Scan for the cell matching the given text and deliver its (X, Y) coordinate at center. 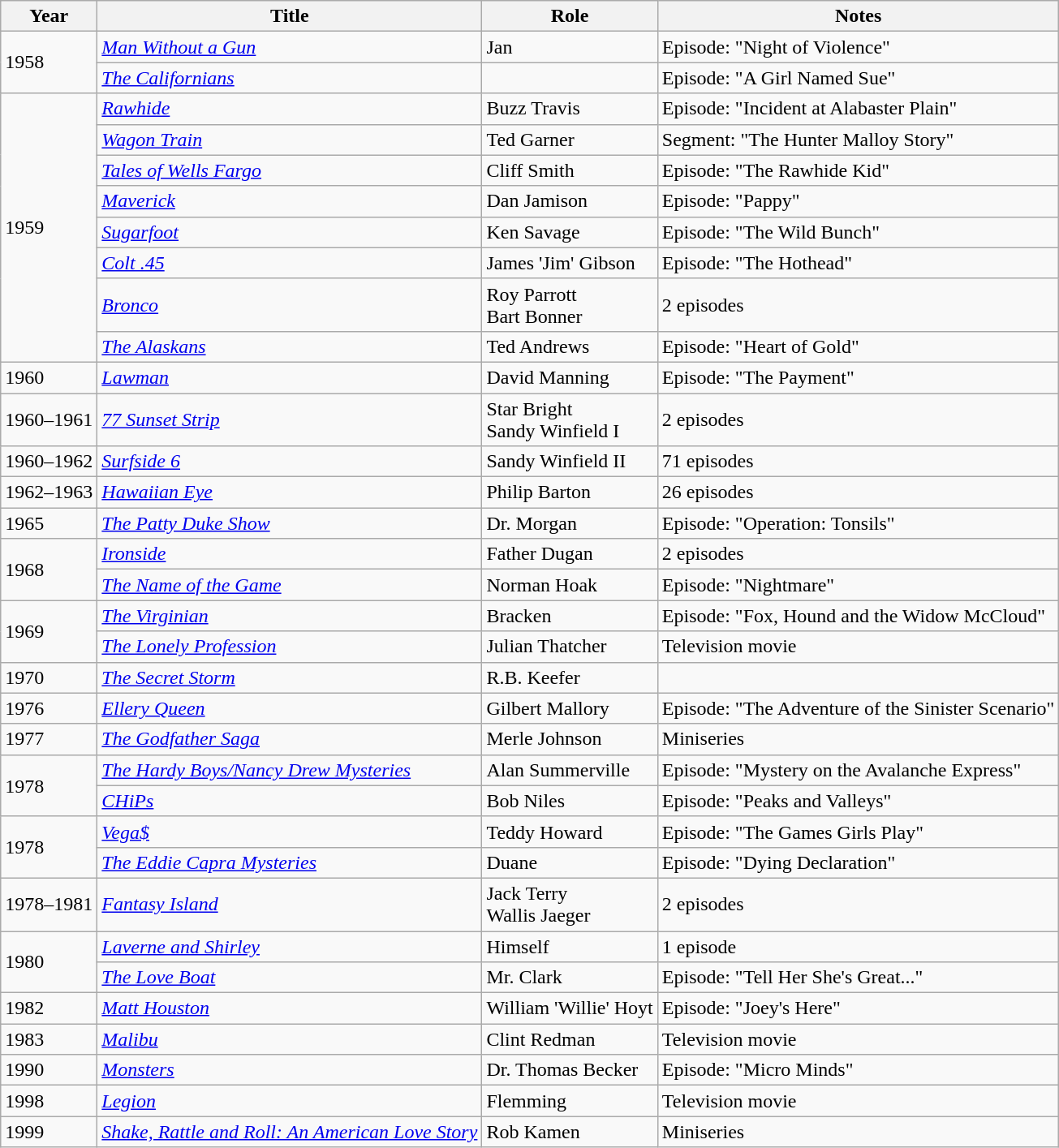
1960–1961 (49, 419)
77 Sunset Strip (290, 419)
Clint Redman (570, 1039)
Episode: "Pappy" (859, 201)
Man Without a Gun (290, 47)
Segment: "The Hunter Malloy Story" (859, 140)
Ted Andrews (570, 346)
Episode: "Incident at Alabaster Plain" (859, 109)
William 'Willie' Hoyt (570, 1008)
Episode: "The Hothead" (859, 263)
Colt .45 (290, 263)
Dr. Thomas Becker (570, 1070)
Tales of Wells Fargo (290, 170)
Dr. Morgan (570, 523)
Merle Johnson (570, 739)
Buzz Travis (570, 109)
Laverne and Shirley (290, 947)
Episode: "Micro Minds" (859, 1070)
Episode: "A Girl Named Sue" (859, 78)
Lawman (290, 377)
Wagon Train (290, 140)
71 episodes (859, 462)
Father Dugan (570, 554)
Bronco (290, 305)
Notes (859, 16)
R.B. Keefer (570, 677)
Episode: "Dying Declaration" (859, 862)
Rob Kamen (570, 1132)
Star BrightSandy Winfield I (570, 419)
Philip Barton (570, 492)
Episode: "Fox, Hound and the Widow McCloud" (859, 616)
1978–1981 (49, 904)
Jan (570, 47)
Mr. Clark (570, 978)
1965 (49, 523)
Malibu (290, 1039)
Norman Hoak (570, 585)
Year (49, 16)
Ken Savage (570, 232)
1998 (49, 1101)
Roy ParrottBart Bonner (570, 305)
1990 (49, 1070)
1977 (49, 739)
1980 (49, 962)
Bob Niles (570, 801)
1960 (49, 377)
The Love Boat (290, 978)
Episode: "Tell Her She's Great..." (859, 978)
1958 (49, 62)
Episode: "The Wild Bunch" (859, 232)
Episode: "Joey's Here" (859, 1008)
Gilbert Mallory (570, 708)
Episode: "Nightmare" (859, 585)
The Secret Storm (290, 677)
Ellery Queen (290, 708)
1959 (49, 228)
1970 (49, 677)
Episode: "The Payment" (859, 377)
Matt Houston (290, 1008)
CHiPs (290, 801)
Episode: "Mystery on the Avalanche Express" (859, 770)
1969 (49, 631)
Bracken (570, 616)
1983 (49, 1039)
Episode: "Night of Violence" (859, 47)
Duane (570, 862)
Ironside (290, 554)
1962–1963 (49, 492)
Legion (290, 1101)
Cliff Smith (570, 170)
Sugarfoot (290, 232)
Episode: "The Adventure of the Sinister Scenario" (859, 708)
The Hardy Boys/Nancy Drew Mysteries (290, 770)
The Name of the Game (290, 585)
James 'Jim' Gibson (570, 263)
Role (570, 16)
The Eddie Capra Mysteries (290, 862)
1968 (49, 570)
1999 (49, 1132)
Julian Thatcher (570, 647)
David Manning (570, 377)
Episode: "The Rawhide Kid" (859, 170)
Sandy Winfield II (570, 462)
1 episode (859, 947)
Jack TerryWallis Jaeger (570, 904)
Himself (570, 947)
Surfside 6 (290, 462)
Dan Jamison (570, 201)
Episode: "The Games Girls Play" (859, 832)
Vega$ (290, 832)
Fantasy Island (290, 904)
Alan Summerville (570, 770)
The Californians (290, 78)
Episode: "Heart of Gold" (859, 346)
The Patty Duke Show (290, 523)
26 episodes (859, 492)
Maverick (290, 201)
Shake, Rattle and Roll: An American Love Story (290, 1132)
Teddy Howard (570, 832)
Rawhide (290, 109)
1982 (49, 1008)
1960–1962 (49, 462)
The Alaskans (290, 346)
The Lonely Profession (290, 647)
Episode: "Peaks and Valleys" (859, 801)
Monsters (290, 1070)
Flemming (570, 1101)
Hawaiian Eye (290, 492)
Title (290, 16)
Episode: "Operation: Tonsils" (859, 523)
Ted Garner (570, 140)
1976 (49, 708)
The Virginian (290, 616)
The Godfather Saga (290, 739)
